Detect which cell encompasses the target text, then output its [x, y] center coordinate. 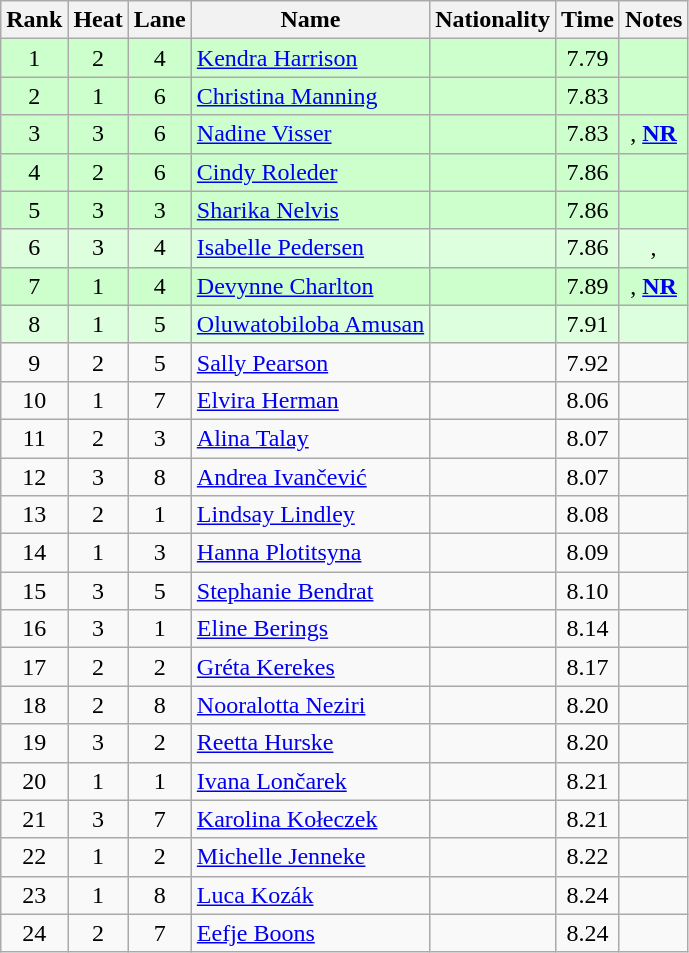
22 [34, 857]
Michelle Jenneke [310, 857]
14 [34, 553]
20 [34, 781]
Eline Berings [310, 629]
Nooralotta Neziri [310, 705]
Sharika Nelvis [310, 210]
Lindsay Lindley [310, 515]
Isabelle Pedersen [310, 248]
10 [34, 400]
Devynne Charlton [310, 286]
8.09 [587, 553]
7.79 [587, 58]
Christina Manning [310, 96]
Lane [160, 20]
15 [34, 591]
23 [34, 895]
Time [587, 20]
Nadine Visser [310, 134]
8.22 [587, 857]
Kendra Harrison [310, 58]
Nationality [493, 20]
Reetta Hurske [310, 743]
18 [34, 705]
Notes [653, 20]
21 [34, 819]
11 [34, 438]
Stephanie Bendrat [310, 591]
Oluwatobiloba Amusan [310, 324]
8.10 [587, 591]
Alina Talay [310, 438]
Karolina Kołeczek [310, 819]
8.14 [587, 629]
Gréta Kerekes [310, 667]
16 [34, 629]
8.08 [587, 515]
9 [34, 362]
Sally Pearson [310, 362]
17 [34, 667]
Eefje Boons [310, 933]
Elvira Herman [310, 400]
13 [34, 515]
8.06 [587, 400]
24 [34, 933]
Heat [98, 20]
Hanna Plotitsyna [310, 553]
Name [310, 20]
7.92 [587, 362]
Ivana Lončarek [310, 781]
Andrea Ivančević [310, 477]
7.91 [587, 324]
Rank [34, 20]
Luca Kozák [310, 895]
, [653, 248]
7.89 [587, 286]
19 [34, 743]
12 [34, 477]
8.17 [587, 667]
Cindy Roleder [310, 172]
